Identify which cell holds the provided text, then report its (X, Y) central coordinate. 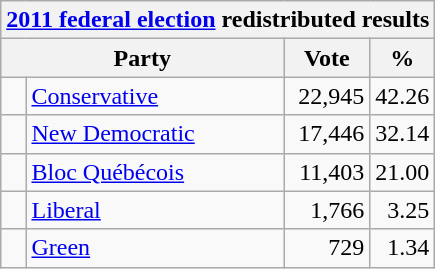
Party (142, 58)
729 (327, 248)
17,446 (327, 134)
1,766 (327, 210)
% (402, 58)
42.26 (402, 96)
Liberal (155, 210)
Conservative (155, 96)
Bloc Québécois (155, 172)
22,945 (327, 96)
Vote (327, 58)
21.00 (402, 172)
1.34 (402, 248)
11,403 (327, 172)
32.14 (402, 134)
New Democratic (155, 134)
3.25 (402, 210)
2011 federal election redistributed results (218, 20)
Green (155, 248)
